Pinpoint the cell where the given text exists, returning its (X, Y) midpoint coordinate. 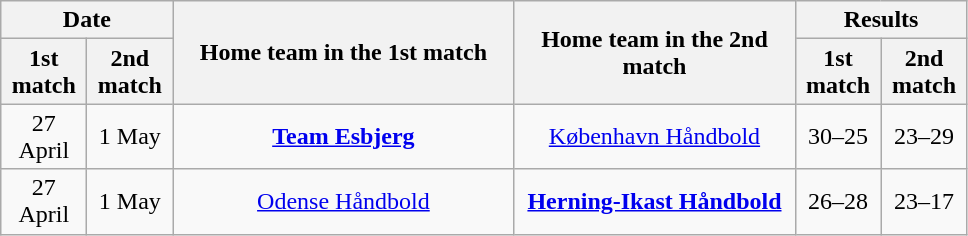
Home team in the 2nd match (654, 52)
26–28 (838, 202)
Odense Håndbold (344, 202)
Team Esbjerg (344, 136)
Herning-Ikast Håndbold (654, 202)
23–17 (924, 202)
København Håndbold (654, 136)
23–29 (924, 136)
30–25 (838, 136)
Results (881, 20)
Home team in the 1st match (344, 52)
Date (87, 20)
